Find where the given text appears and provide that cell's center as (x, y) coordinate. 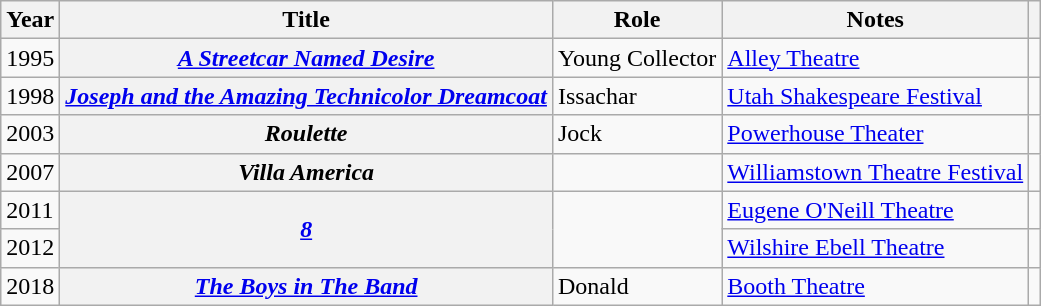
Powerhouse Theater (876, 134)
2003 (30, 134)
Joseph and the Amazing Technicolor Dreamcoat (306, 96)
1995 (30, 58)
Issachar (636, 96)
Title (306, 20)
The Boys in The Band (306, 286)
A Streetcar Named Desire (306, 58)
2018 (30, 286)
Eugene O'Neill Theatre (876, 210)
Utah Shakespeare Festival (876, 96)
Year (30, 20)
Notes (876, 20)
Villa America (306, 172)
Alley Theatre (876, 58)
Jock (636, 134)
2011 (30, 210)
2012 (30, 248)
Wilshire Ebell Theatre (876, 248)
2007 (30, 172)
Williamstown Theatre Festival (876, 172)
Role (636, 20)
Booth Theatre (876, 286)
Young Collector (636, 58)
Donald (636, 286)
8 (306, 229)
Roulette (306, 134)
1998 (30, 96)
